Extract the [X, Y] coordinate from the center of the cell holding the provided text.  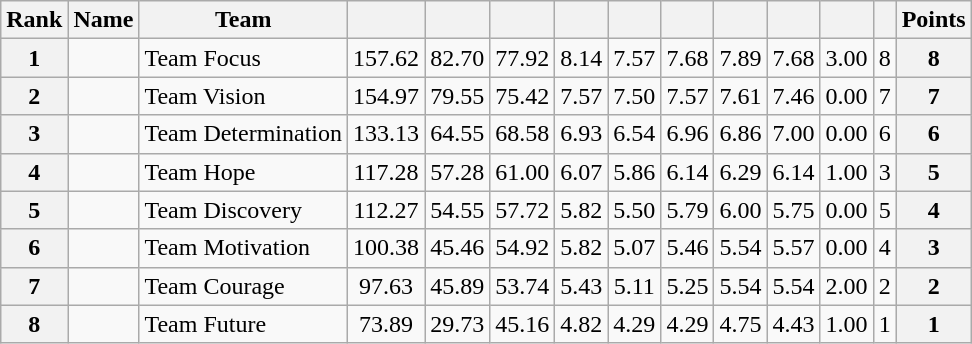
61.00 [522, 172]
Team Vision [244, 96]
6.00 [740, 210]
6.29 [740, 172]
75.42 [522, 96]
7.61 [740, 96]
5.07 [634, 248]
54.92 [522, 248]
73.89 [386, 324]
4.82 [582, 324]
57.28 [458, 172]
3.00 [846, 58]
2.00 [846, 286]
45.16 [522, 324]
Team Focus [244, 58]
5.11 [634, 286]
77.92 [522, 58]
Team Motivation [244, 248]
5.43 [582, 286]
Points [934, 20]
7.46 [794, 96]
5.25 [688, 286]
Name [104, 20]
112.27 [386, 210]
Team Courage [244, 286]
157.62 [386, 58]
5.79 [688, 210]
53.74 [522, 286]
57.72 [522, 210]
97.63 [386, 286]
7.89 [740, 58]
Team [244, 20]
Team Discovery [244, 210]
7.50 [634, 96]
6.07 [582, 172]
64.55 [458, 134]
4.75 [740, 324]
Team Hope [244, 172]
6.93 [582, 134]
5.86 [634, 172]
6.54 [634, 134]
Rank [34, 20]
7.00 [794, 134]
82.70 [458, 58]
8.14 [582, 58]
5.57 [794, 248]
Team Determination [244, 134]
54.55 [458, 210]
6.96 [688, 134]
29.73 [458, 324]
117.28 [386, 172]
6.86 [740, 134]
133.13 [386, 134]
100.38 [386, 248]
45.89 [458, 286]
5.46 [688, 248]
4.43 [794, 324]
Team Future [244, 324]
154.97 [386, 96]
79.55 [458, 96]
5.75 [794, 210]
45.46 [458, 248]
5.50 [634, 210]
68.58 [522, 134]
